Output the [x, y] coordinate of the center of the cell containing the given text.  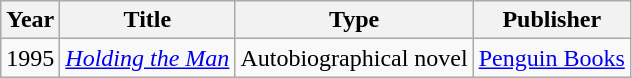
Penguin Books [552, 58]
Autobiographical novel [354, 58]
Holding the Man [148, 58]
Publisher [552, 20]
Type [354, 20]
Title [148, 20]
Year [30, 20]
1995 [30, 58]
